Search for the cell housing the specified text and yield its (x, y) center coordinate. 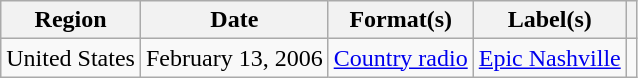
Country radio (400, 58)
Label(s) (550, 20)
Epic Nashville (550, 58)
Date (234, 20)
Format(s) (400, 20)
United States (71, 58)
Region (71, 20)
February 13, 2006 (234, 58)
